Pinpoint the cell where the given text exists, returning its [x, y] midpoint coordinate. 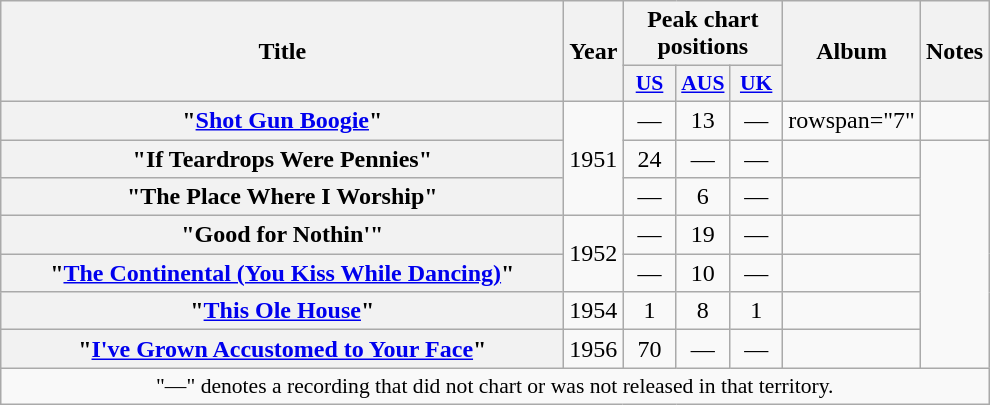
"Shot Gun Boogie" [282, 120]
19 [702, 235]
AUS [702, 84]
24 [650, 159]
"I've Grown Accustomed to Your Face" [282, 349]
Peak chart positions [703, 34]
Title [282, 52]
Notes [954, 52]
13 [702, 120]
"If Teardrops Were Pennies" [282, 159]
1954 [594, 311]
"—" denotes a recording that did not chart or was not released in that territory. [495, 386]
10 [702, 273]
Album [852, 52]
"The Continental (You Kiss While Dancing)" [282, 273]
"Good for Nothin'" [282, 235]
"This Ole House" [282, 311]
1951 [594, 158]
6 [702, 197]
8 [702, 311]
1952 [594, 254]
US [650, 84]
70 [650, 349]
1956 [594, 349]
UK [756, 84]
Year [594, 52]
"The Place Where I Worship" [282, 197]
rowspan="7" [852, 120]
